Capture the cell that displays the provided text and extract its (x, y) central coordinate. 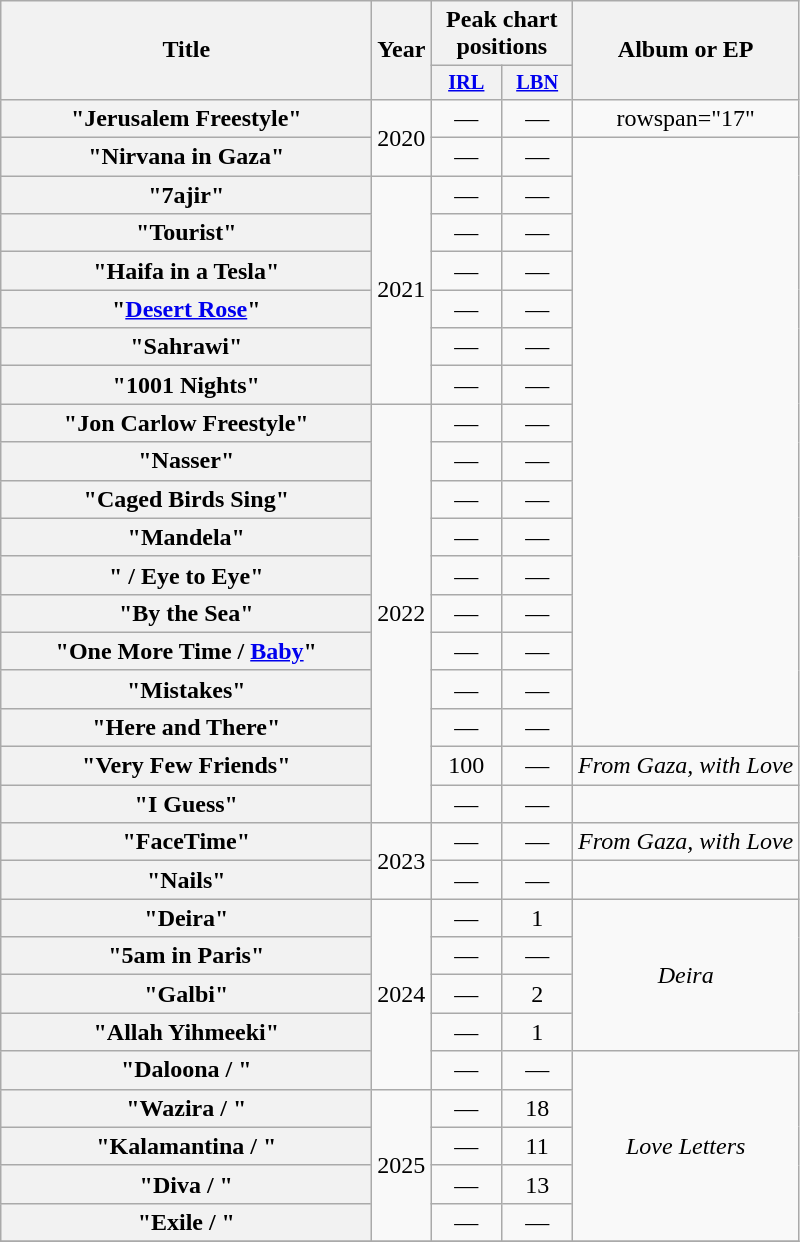
Album or EP (686, 50)
"Exile / " (186, 1222)
"Wazira / " (186, 1108)
rowspan="17" (686, 118)
"Haifa in a Tesla" (186, 271)
"Diva / " (186, 1184)
"Sahrawi" (186, 347)
"Caged Birds Sing" (186, 499)
"Jon Carlow Freestyle" (186, 423)
"Very Few Friends" (186, 766)
"Kalamantina / " (186, 1146)
LBN (538, 83)
11 (538, 1146)
"Allah Yihmeeki" (186, 1032)
2025 (402, 1165)
"Nirvana in Gaza" (186, 157)
Peak chart positions (502, 34)
"Jerusalem Freestyle" (186, 118)
2020 (402, 137)
"7ajir" (186, 195)
Title (186, 50)
"Nails" (186, 880)
Year (402, 50)
2022 (402, 614)
2021 (402, 290)
100 (466, 766)
"Nasser" (186, 461)
"Mistakes" (186, 689)
"FaceTime" (186, 842)
Deira (686, 975)
"I Guess" (186, 804)
"Daloona / " (186, 1070)
2024 (402, 994)
13 (538, 1184)
" / Eye to Eye" (186, 575)
Love Letters (686, 1146)
IRL (466, 83)
"By the Sea" (186, 613)
2023 (402, 861)
"Here and There" (186, 727)
18 (538, 1108)
"1001 Nights" (186, 385)
"Galbi" (186, 994)
"Deira" (186, 918)
"Mandela" (186, 537)
"One More Time / Baby" (186, 651)
2 (538, 994)
"5am in Paris" (186, 956)
"Tourist" (186, 233)
"Desert Rose" (186, 309)
